Return (x, y) of the center of cell containing provided text 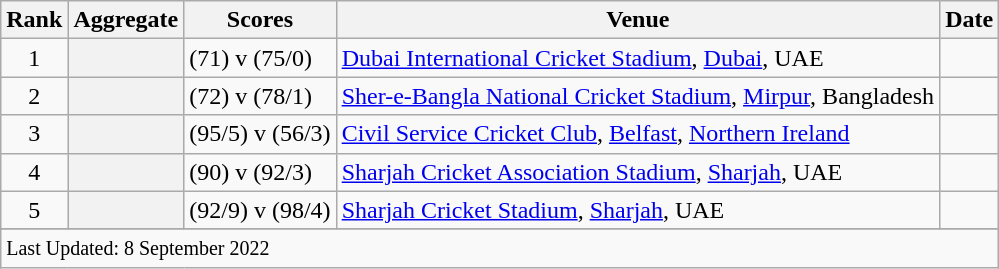
(95/5) v (56/3) (260, 134)
Sher-e-Bangla National Cricket Stadium, Mirpur, Bangladesh (638, 96)
(72) v (78/1) (260, 96)
(71) v (75/0) (260, 58)
1 (34, 58)
Dubai International Cricket Stadium, Dubai, UAE (638, 58)
Scores (260, 20)
Aggregate (126, 20)
Venue (638, 20)
Date (970, 20)
Sharjah Cricket Association Stadium, Sharjah, UAE (638, 172)
Last Updated: 8 September 2022 (500, 248)
4 (34, 172)
5 (34, 210)
Sharjah Cricket Stadium, Sharjah, UAE (638, 210)
2 (34, 96)
3 (34, 134)
(90) v (92/3) (260, 172)
Rank (34, 20)
Civil Service Cricket Club, Belfast, Northern Ireland (638, 134)
(92/9) v (98/4) (260, 210)
